Capture the cell that displays the provided text and extract its (x, y) central coordinate. 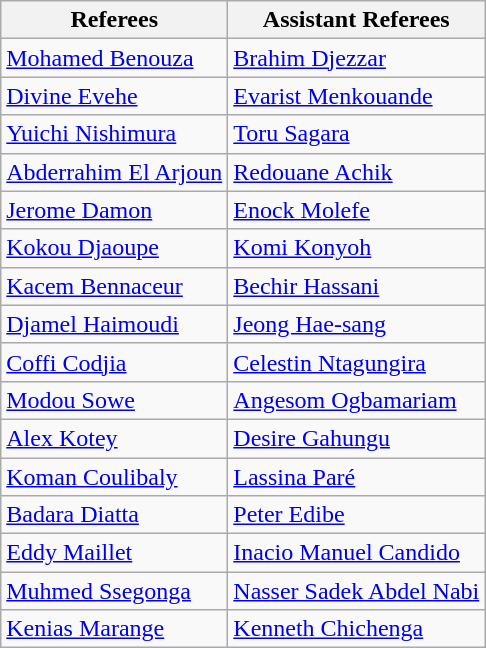
Enock Molefe (356, 210)
Toru Sagara (356, 134)
Brahim Djezzar (356, 58)
Mohamed Benouza (114, 58)
Kokou Djaoupe (114, 248)
Jeong Hae-sang (356, 324)
Modou Sowe (114, 400)
Assistant Referees (356, 20)
Desire Gahungu (356, 438)
Djamel Haimoudi (114, 324)
Bechir Hassani (356, 286)
Alex Kotey (114, 438)
Inacio Manuel Candido (356, 553)
Divine Evehe (114, 96)
Eddy Maillet (114, 553)
Coffi Codjia (114, 362)
Referees (114, 20)
Muhmed Ssegonga (114, 591)
Koman Coulibaly (114, 477)
Komi Konyoh (356, 248)
Evarist Menkouande (356, 96)
Nasser Sadek Abdel Nabi (356, 591)
Redouane Achik (356, 172)
Kenias Marange (114, 629)
Abderrahim El Arjoun (114, 172)
Badara Diatta (114, 515)
Peter Edibe (356, 515)
Yuichi Nishimura (114, 134)
Kacem Bennaceur (114, 286)
Celestin Ntagungira (356, 362)
Jerome Damon (114, 210)
Lassina Paré (356, 477)
Kenneth Chichenga (356, 629)
Angesom Ogbamariam (356, 400)
